Pinpoint the cell where the given text exists, returning its [x, y] midpoint coordinate. 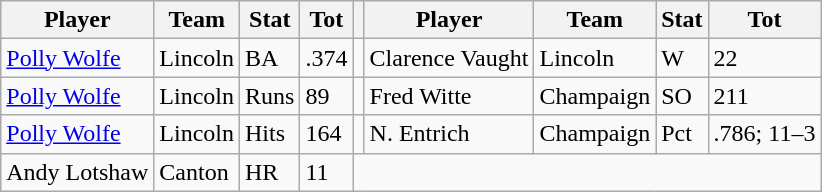
211 [764, 96]
Runs [270, 96]
164 [326, 134]
Clarence Vaught [449, 58]
22 [764, 58]
Fred Witte [449, 96]
N. Entrich [449, 134]
W [682, 58]
Pct [682, 134]
Hits [270, 134]
89 [326, 96]
.786; 11–3 [764, 134]
HR [270, 172]
Canton [197, 172]
11 [326, 172]
.374 [326, 58]
BA [270, 58]
Andy Lotshaw [78, 172]
SO [682, 96]
